Identify which cell holds the provided text, then report its [x, y] central coordinate. 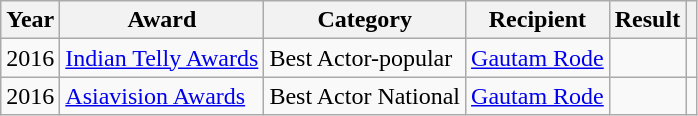
Category [365, 20]
Year [30, 20]
Award [162, 20]
Recipient [538, 20]
Result [647, 20]
Asiavision Awards [162, 96]
Indian Telly Awards [162, 58]
Best Actor-popular [365, 58]
Best Actor National [365, 96]
